Capture the cell that displays the provided text and extract its (x, y) central coordinate. 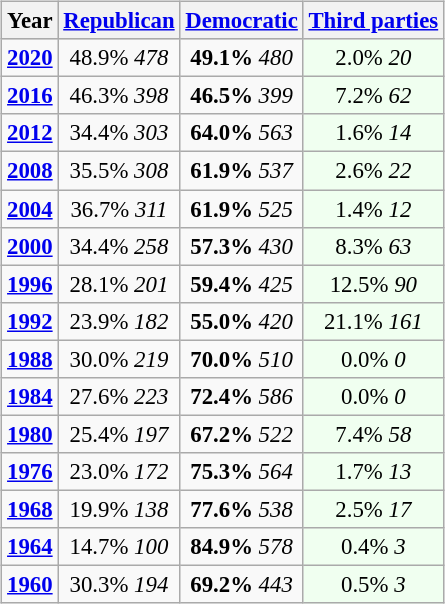
19.9% 138 (119, 509)
7.4% 58 (373, 434)
2.0% 20 (373, 58)
36.7% 311 (119, 209)
2008 (30, 171)
30.0% 219 (119, 359)
Year (30, 21)
0.5% 3 (373, 584)
28.1% 201 (119, 284)
Democratic (242, 21)
67.2% 522 (242, 434)
7.2% 62 (373, 96)
35.5% 308 (119, 171)
25.4% 197 (119, 434)
46.5% 399 (242, 96)
61.9% 525 (242, 209)
2000 (30, 246)
69.2% 443 (242, 584)
1980 (30, 434)
59.4% 425 (242, 284)
2.6% 22 (373, 171)
1960 (30, 584)
2004 (30, 209)
1.4% 12 (373, 209)
34.4% 258 (119, 246)
70.0% 510 (242, 359)
1964 (30, 547)
Third parties (373, 21)
23.9% 182 (119, 321)
Republican (119, 21)
1.6% 14 (373, 133)
55.0% 420 (242, 321)
72.4% 586 (242, 396)
2016 (30, 96)
23.0% 172 (119, 472)
14.7% 100 (119, 547)
77.6% 538 (242, 509)
1968 (30, 509)
27.6% 223 (119, 396)
57.3% 430 (242, 246)
0.4% 3 (373, 547)
1992 (30, 321)
75.3% 564 (242, 472)
2012 (30, 133)
64.0% 563 (242, 133)
1976 (30, 472)
61.9% 537 (242, 171)
48.9% 478 (119, 58)
8.3% 63 (373, 246)
49.1% 480 (242, 58)
12.5% 90 (373, 284)
1.7% 13 (373, 472)
2.5% 17 (373, 509)
1988 (30, 359)
46.3% 398 (119, 96)
2020 (30, 58)
1996 (30, 284)
1984 (30, 396)
21.1% 161 (373, 321)
34.4% 303 (119, 133)
30.3% 194 (119, 584)
84.9% 578 (242, 547)
